Output the [x, y] coordinate of the center of the cell containing the given text.  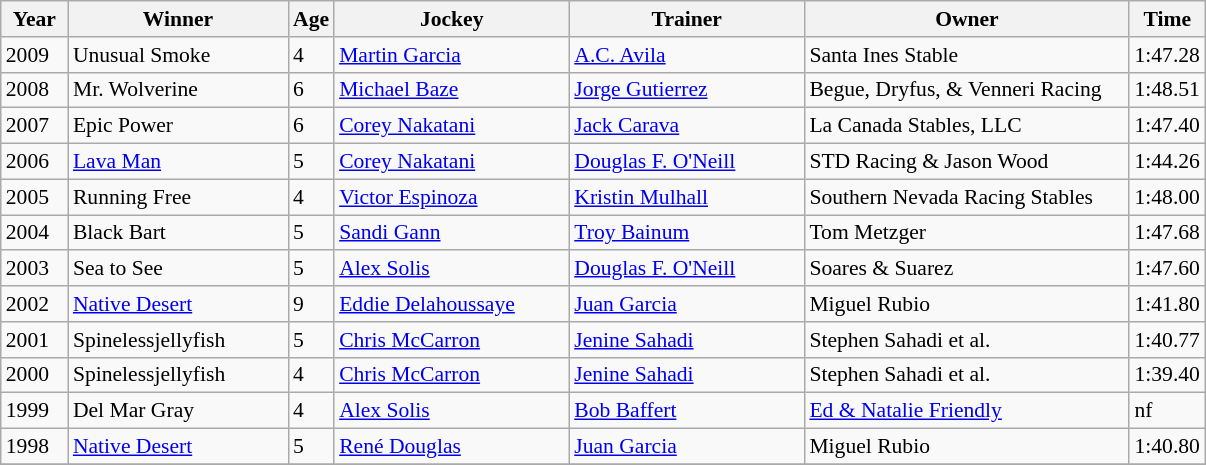
Del Mar Gray [178, 411]
Santa Ines Stable [966, 55]
2001 [34, 340]
Age [311, 19]
René Douglas [452, 447]
Unusual Smoke [178, 55]
2009 [34, 55]
Winner [178, 19]
nf [1166, 411]
Sea to See [178, 269]
2005 [34, 197]
2008 [34, 90]
Jockey [452, 19]
Martin Garcia [452, 55]
2006 [34, 162]
Lava Man [178, 162]
1:47.68 [1166, 233]
Trainer [686, 19]
1:47.40 [1166, 126]
2003 [34, 269]
Begue, Dryfus, & Venneri Racing [966, 90]
Black Bart [178, 233]
1:41.80 [1166, 304]
2000 [34, 375]
1:40.80 [1166, 447]
Time [1166, 19]
Soares & Suarez [966, 269]
Running Free [178, 197]
2007 [34, 126]
1999 [34, 411]
STD Racing & Jason Wood [966, 162]
1:48.00 [1166, 197]
La Canada Stables, LLC [966, 126]
1:47.60 [1166, 269]
Jorge Gutierrez [686, 90]
Owner [966, 19]
Ed & Natalie Friendly [966, 411]
Tom Metzger [966, 233]
Troy Bainum [686, 233]
Year [34, 19]
1:47.28 [1166, 55]
2004 [34, 233]
Southern Nevada Racing Stables [966, 197]
Eddie Delahoussaye [452, 304]
1:44.26 [1166, 162]
Kristin Mulhall [686, 197]
9 [311, 304]
Sandi Gann [452, 233]
2002 [34, 304]
A.C. Avila [686, 55]
1:39.40 [1166, 375]
Epic Power [178, 126]
Bob Baffert [686, 411]
1:48.51 [1166, 90]
Mr. Wolverine [178, 90]
1:40.77 [1166, 340]
Jack Carava [686, 126]
1998 [34, 447]
Michael Baze [452, 90]
Victor Espinoza [452, 197]
